Pinpoint the cell where the given text exists, returning its (X, Y) midpoint coordinate. 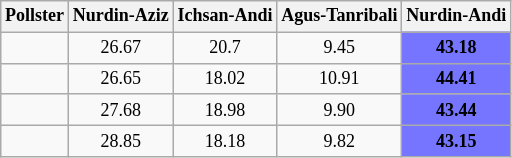
26.67 (120, 48)
Nurdin-Aziz (120, 16)
43.44 (456, 110)
43.15 (456, 140)
10.91 (340, 78)
18.18 (225, 140)
9.82 (340, 140)
Ichsan-Andi (225, 16)
9.90 (340, 110)
Pollster (35, 16)
20.7 (225, 48)
44.41 (456, 78)
18.02 (225, 78)
18.98 (225, 110)
Nurdin-Andi (456, 16)
28.85 (120, 140)
43.18 (456, 48)
Agus-Tanribali (340, 16)
9.45 (340, 48)
27.68 (120, 110)
26.65 (120, 78)
